Detect which cell encompasses the target text, then output its (x, y) center coordinate. 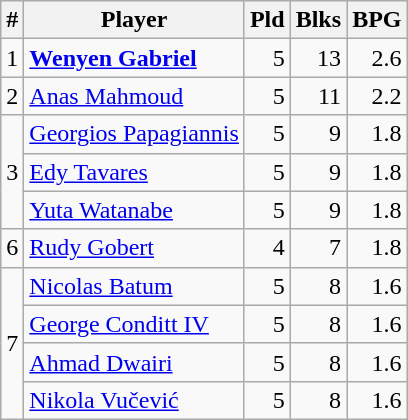
Nicolas Batum (134, 286)
# (12, 20)
Ahmad Dwairi (134, 362)
Pld (267, 20)
1 (12, 58)
Yuta Watanabe (134, 210)
George Conditt IV (134, 324)
2 (12, 96)
Georgios Papagiannis (134, 134)
Anas Mahmoud (134, 96)
13 (318, 58)
Nikola Vučević (134, 400)
Edy Tavares (134, 172)
6 (12, 248)
3 (12, 172)
Wenyen Gabriel (134, 58)
4 (267, 248)
2.6 (377, 58)
Blks (318, 20)
Player (134, 20)
2.2 (377, 96)
BPG (377, 20)
Rudy Gobert (134, 248)
11 (318, 96)
